Return (X, Y) of the center of cell containing provided text 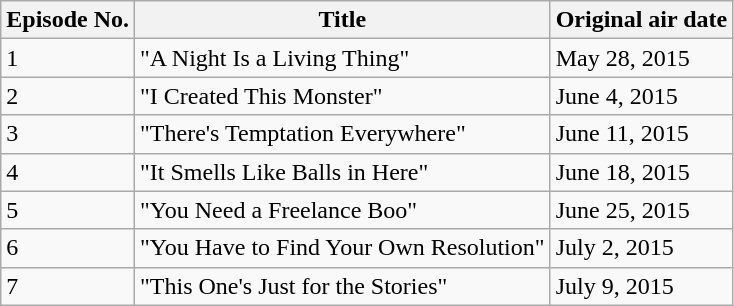
"You Need a Freelance Boo" (343, 210)
June 11, 2015 (642, 134)
June 18, 2015 (642, 172)
5 (68, 210)
"There's Temptation Everywhere" (343, 134)
Episode No. (68, 20)
3 (68, 134)
"You Have to Find Your Own Resolution" (343, 248)
6 (68, 248)
June 4, 2015 (642, 96)
7 (68, 286)
Title (343, 20)
May 28, 2015 (642, 58)
4 (68, 172)
July 2, 2015 (642, 248)
Original air date (642, 20)
2 (68, 96)
1 (68, 58)
"This One's Just for the Stories" (343, 286)
July 9, 2015 (642, 286)
"It Smells Like Balls in Here" (343, 172)
"A Night Is a Living Thing" (343, 58)
"I Created This Monster" (343, 96)
June 25, 2015 (642, 210)
